Return the (x, y) coordinate for the center point of the cell that contains the specified text.  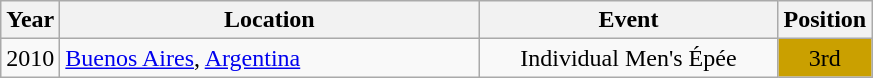
Position (825, 20)
3rd (825, 58)
Location (270, 20)
Year (30, 20)
Event (628, 20)
Individual Men's Épée (628, 58)
2010 (30, 58)
Buenos Aires, Argentina (270, 58)
